Locate the cell with the specified text and output its (X, Y) center coordinate. 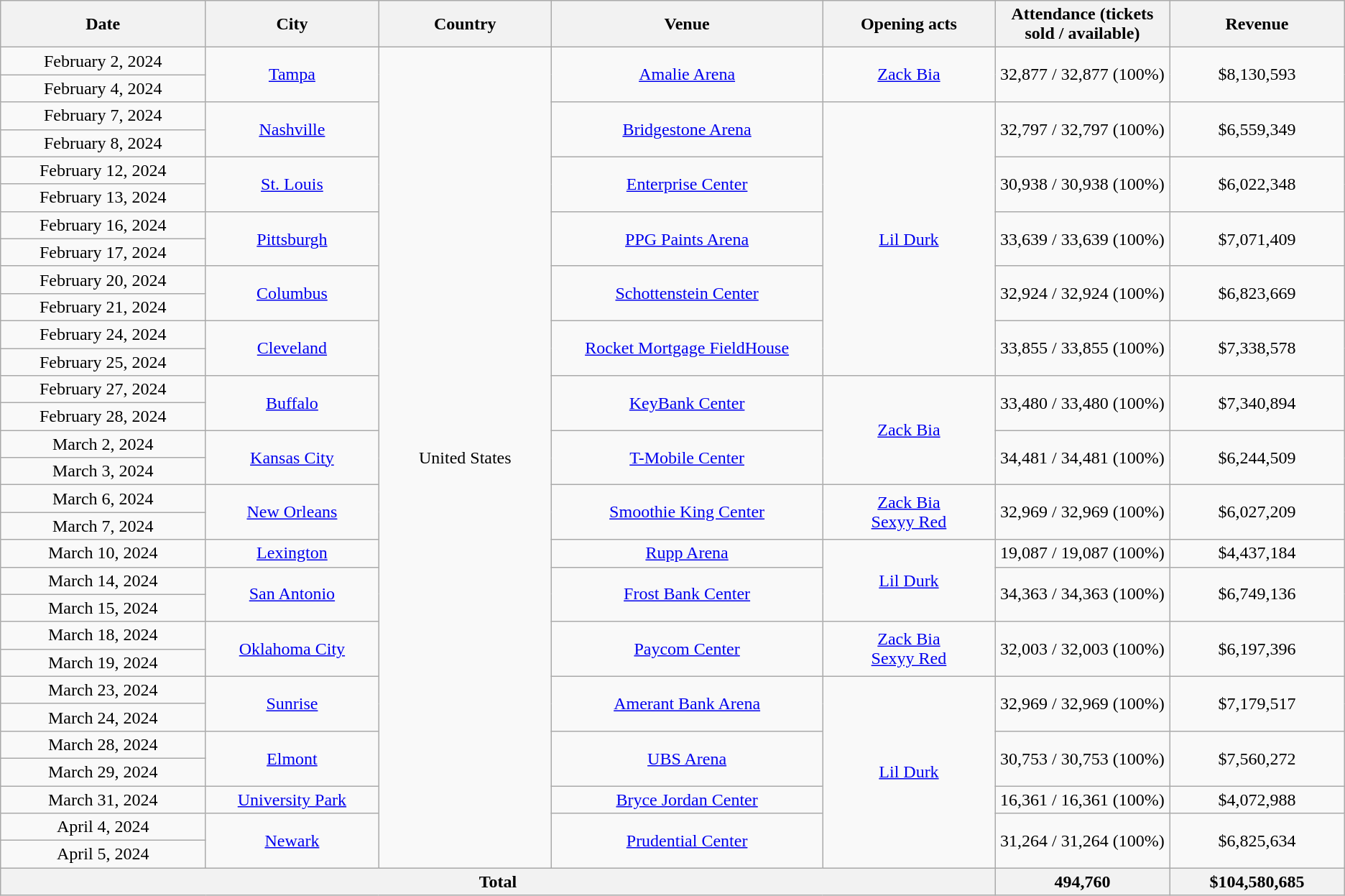
$7,340,894 (1257, 403)
San Antonio (292, 594)
32,003 / 32,003 (100%) (1082, 649)
March 19, 2024 (103, 662)
T-Mobile Center (687, 458)
February 21, 2024 (103, 307)
March 24, 2024 (103, 717)
April 5, 2024 (103, 854)
Rocket Mortgage FieldHouse (687, 348)
Amalie Arena (687, 75)
Attendance (tickets sold / available) (1082, 24)
February 28, 2024 (103, 417)
Oklahoma City (292, 649)
16,361 / 16,361 (100%) (1082, 800)
March 18, 2024 (103, 635)
$4,072,988 (1257, 800)
Enterprise Center (687, 184)
Newark (292, 841)
Bridgestone Arena (687, 129)
Tampa (292, 75)
February 24, 2024 (103, 334)
Pittsburgh (292, 239)
March 3, 2024 (103, 471)
$7,560,272 (1257, 758)
February 25, 2024 (103, 361)
March 28, 2024 (103, 744)
$6,244,509 (1257, 458)
Prudential Center (687, 841)
March 2, 2024 (103, 444)
$7,338,578 (1257, 348)
St. Louis (292, 184)
$6,825,634 (1257, 841)
February 7, 2024 (103, 116)
$6,823,669 (1257, 293)
$6,022,348 (1257, 184)
New Orleans (292, 512)
February 17, 2024 (103, 252)
Lexington (292, 553)
UBS Arena (687, 758)
$104,580,685 (1257, 882)
City (292, 24)
30,753 / 30,753 (100%) (1082, 758)
33,639 / 33,639 (100%) (1082, 239)
$6,027,209 (1257, 512)
34,363 / 34,363 (100%) (1082, 594)
31,264 / 31,264 (100%) (1082, 841)
34,481 / 34,481 (100%) (1082, 458)
494,760 (1082, 882)
Sunrise (292, 703)
Nashville (292, 129)
February 16, 2024 (103, 225)
Opening acts (909, 24)
March 14, 2024 (103, 581)
United States (465, 458)
$7,179,517 (1257, 703)
Cleveland (292, 348)
University Park (292, 800)
February 12, 2024 (103, 170)
February 8, 2024 (103, 143)
February 13, 2024 (103, 198)
Bryce Jordan Center (687, 800)
32,797 / 32,797 (100%) (1082, 129)
33,855 / 33,855 (100%) (1082, 348)
March 10, 2024 (103, 553)
Revenue (1257, 24)
PPG Paints Arena (687, 239)
Country (465, 24)
Buffalo (292, 403)
$7,071,409 (1257, 239)
Columbus (292, 293)
April 4, 2024 (103, 827)
19,087 / 19,087 (100%) (1082, 553)
Frost Bank Center (687, 594)
Date (103, 24)
Smoothie King Center (687, 512)
Rupp Arena (687, 553)
February 2, 2024 (103, 61)
Total (498, 882)
Amerant Bank Arena (687, 703)
February 20, 2024 (103, 280)
$6,749,136 (1257, 594)
30,938 / 30,938 (100%) (1082, 184)
32,877 / 32,877 (100%) (1082, 75)
Venue (687, 24)
33,480 / 33,480 (100%) (1082, 403)
March 7, 2024 (103, 526)
March 23, 2024 (103, 690)
March 6, 2024 (103, 499)
February 27, 2024 (103, 389)
Schottenstein Center (687, 293)
$8,130,593 (1257, 75)
$4,437,184 (1257, 553)
Paycom Center (687, 649)
$6,197,396 (1257, 649)
March 15, 2024 (103, 608)
Elmont (292, 758)
$6,559,349 (1257, 129)
KeyBank Center (687, 403)
Kansas City (292, 458)
March 29, 2024 (103, 772)
March 31, 2024 (103, 800)
32,924 / 32,924 (100%) (1082, 293)
February 4, 2024 (103, 88)
